Output the [X, Y] coordinate of the center of the cell containing the given text.  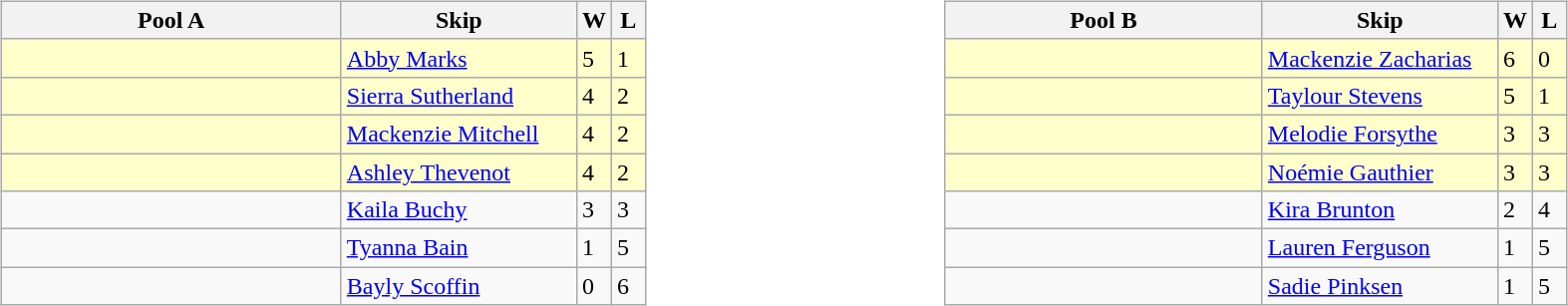
Sadie Pinksen [1380, 286]
Tyanna Bain [459, 248]
Melodie Forsythe [1380, 134]
Bayly Scoffin [459, 286]
Mackenzie Zacharias [1380, 58]
Lauren Ferguson [1380, 248]
Mackenzie Mitchell [459, 134]
Abby Marks [459, 58]
Taylour Stevens [1380, 96]
Pool B [1104, 20]
Ashley Thevenot [459, 172]
Kira Brunton [1380, 210]
Noémie Gauthier [1380, 172]
Kaila Buchy [459, 210]
Pool A [171, 20]
Sierra Sutherland [459, 96]
